Output the (x, y) coordinate of the center of the cell containing the given text.  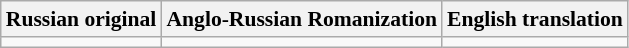
English translation (535, 19)
Russian original (82, 19)
Anglo-Russian Romanization (302, 19)
